Locate the cell with the specified text and output its (x, y) center coordinate. 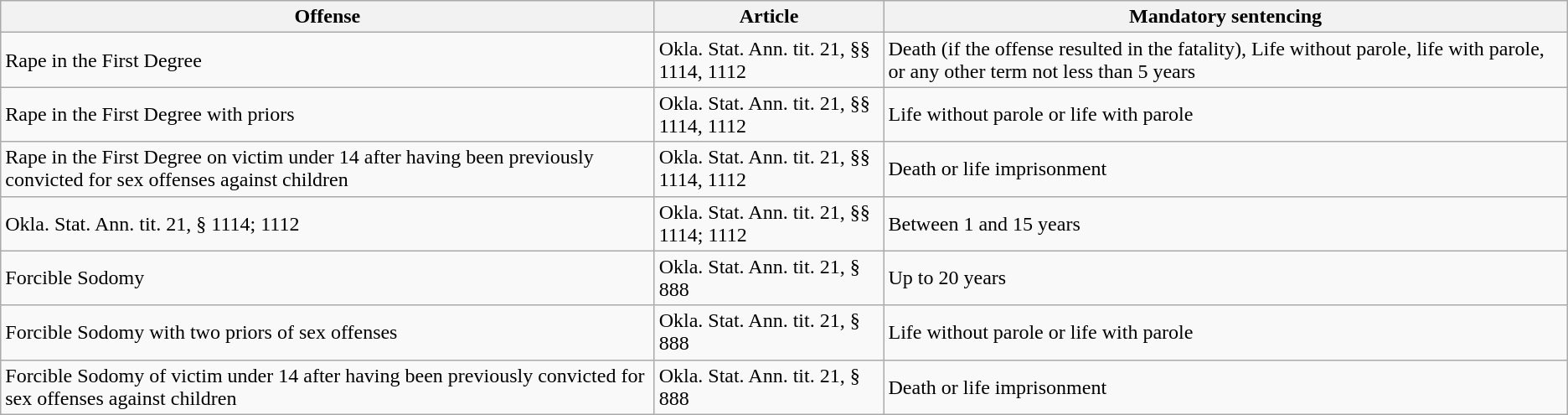
Forcible Sodomy with two priors of sex offenses (328, 332)
Forcible Sodomy of victim under 14 after having been previously convicted for sex offenses against children (328, 387)
Article (769, 17)
Death (if the offense resulted in the fatality), Life without parole, life with parole, or any other term not less than 5 years (1225, 60)
Rape in the First Degree on victim under 14 after having been previously convicted for sex offenses against children (328, 169)
Offense (328, 17)
Between 1 and 15 years (1225, 223)
Forcible Sodomy (328, 278)
Up to 20 years (1225, 278)
Okla. Stat. Ann. tit. 21, § 1114; 1112 (328, 223)
Mandatory sentencing (1225, 17)
Rape in the First Degree (328, 60)
Rape in the First Degree with priors (328, 114)
Okla. Stat. Ann. tit. 21, §§ 1114; 1112 (769, 223)
